Output the [X, Y] coordinate of the center of the cell containing the given text.  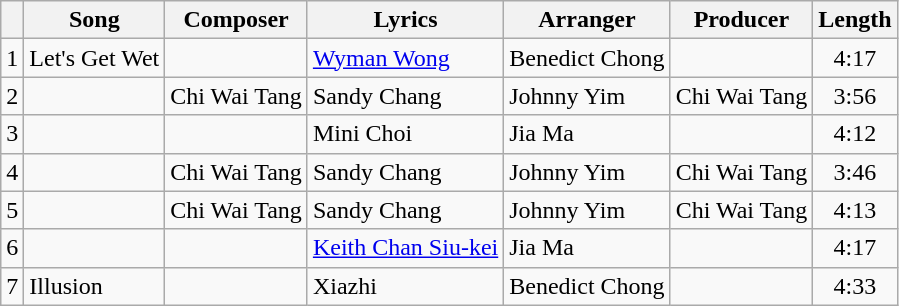
Producer [742, 20]
7 [12, 286]
Length [855, 20]
Composer [236, 20]
4:33 [855, 286]
Wyman Wong [405, 58]
Lyrics [405, 20]
Song [94, 20]
3:46 [855, 172]
4:12 [855, 134]
2 [12, 96]
Xiazhi [405, 286]
6 [12, 248]
Arranger [587, 20]
Illusion [94, 286]
5 [12, 210]
3 [12, 134]
4 [12, 172]
3:56 [855, 96]
Let's Get Wet [94, 58]
Keith Chan Siu-kei [405, 248]
4:13 [855, 210]
Mini Choi [405, 134]
1 [12, 58]
